Extract the (x, y) coordinate from the center of the cell holding the provided text.  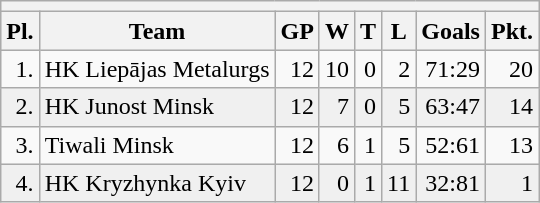
14 (512, 107)
52:61 (451, 145)
13 (512, 145)
20 (512, 69)
GP (297, 31)
3. (20, 145)
10 (336, 69)
W (336, 31)
HK Liepājas Metalurgs (157, 69)
7 (336, 107)
T (368, 31)
6 (336, 145)
1. (20, 69)
4. (20, 183)
Pl. (20, 31)
Tiwali Minsk (157, 145)
HK Junost Minsk (157, 107)
2. (20, 107)
HK Kryzhynka Kyiv (157, 183)
2 (399, 69)
32:81 (451, 183)
63:47 (451, 107)
71:29 (451, 69)
11 (399, 183)
Goals (451, 31)
Pkt. (512, 31)
L (399, 31)
Team (157, 31)
